Extract the [x, y] coordinate from the center of the cell holding the provided text.  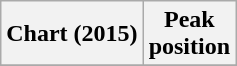
Peakposition [189, 34]
Chart (2015) [72, 34]
